Search for the cell housing the specified text and yield its (X, Y) center coordinate. 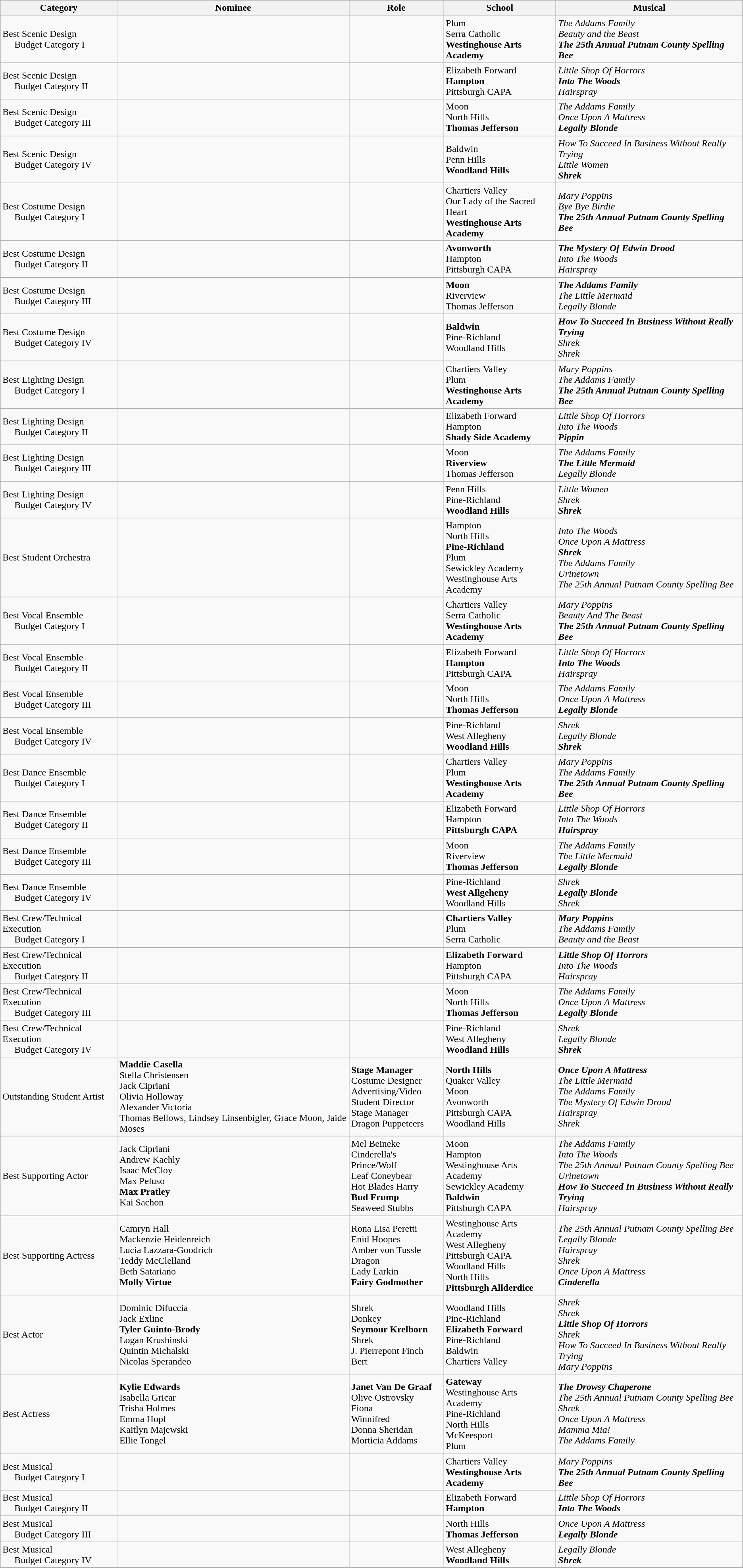
Best Lighting Design Budget Category III (59, 463)
Best Costume Design Budget Category I (59, 212)
Chartiers ValleyWestinghouse Arts Academy (500, 1472)
Into The WoodsOnce Upon A MattressShrekThe Addams FamilyUrinetownThe 25th Annual Putnam County Spelling Bee (649, 558)
Best Lighting Design Budget Category IV (59, 500)
Legally BlondeShrek (649, 1555)
Best Vocal Ensemble Budget Category I (59, 621)
The Addams FamilyBeauty and the BeastThe 25th Annual Putnam County Spelling Bee (649, 39)
Nominee (233, 8)
Kylie EdwardsIsabella GricarTrisha HolmesEmma HopfKaitlyn MajewskiEllie Tongel (233, 1414)
Best Lighting Design Budget Category I (59, 385)
Best Dance Ensemble Budget Category IV (59, 892)
GatewayWestinghouse Arts AcademyPine-RichlandNorth HillsMcKeesportPlum (500, 1414)
Camryn HallMackenzie HeidenreichLucia Lazzara-GoodrichTeddy McClellandBeth SatarianoMolly Virtue (233, 1255)
Mary PoppinsBye Bye BirdieThe 25th Annual Putnam County Spelling Bee (649, 212)
Best Musical Budget Category I (59, 1472)
Woodland HillsPine-RichlandElizabeth ForwardPine-RichlandBaldwinChartiers Valley (500, 1335)
Outstanding Student Artist (59, 1096)
Best Crew/Technical Execution Budget Category I (59, 929)
Chartiers ValleyOur Lady of the Sacred HeartWestinghouse Arts Academy (500, 212)
BaldwinPenn HillsWoodland Hills (500, 159)
Best Scenic Design Budget Category III (59, 117)
West AlleghenyWoodland Hills (500, 1555)
School (500, 8)
Best Vocal Ensemble Budget Category IV (59, 736)
Best Dance Ensemble Budget Category I (59, 777)
Mary PoppinsThe 25th Annual Putnam County Spelling Bee (649, 1472)
Dominic DifucciaJack ExlineTyler Guinto-BrodyLogan KrushinskiQuintin MichalskiNicolas Sperandeo (233, 1335)
Little Shop Of HorrorsInto The WoodsPippin (649, 426)
Best Vocal Ensemble Budget Category III (59, 699)
North HillsThomas Jefferson (500, 1529)
Best Musical Budget Category II (59, 1503)
Best Scenic Design Budget Category I (59, 39)
ShrekDonkeySeymour KrelbornShrekJ. Pierrepont FinchBert (396, 1335)
HamptonNorth HillsPine-RichlandPlumSewickley AcademyWestinghouse Arts Academy (500, 558)
Once Upon A MattressThe Little MermaidThe Addams FamilyThe Mystery Of Edwin DroodHairsprayShrek (649, 1096)
Best Supporting Actor (59, 1176)
Once Upon A MattressLegally Blonde (649, 1529)
Westinghouse Arts AcademyWest AlleghenyPittsburgh CAPAWoodland HillsNorth HillsPittsburgh Allderdice (500, 1255)
Elizabeth ForwardHamptonShady Side Academy (500, 426)
Little WomenShrekShrek (649, 500)
How To Succeed In Business Without Really TryingShrekShrek (649, 337)
BaldwinPine-RichlandWoodland Hills (500, 337)
Best Costume Design Budget Category IV (59, 337)
Rona Lisa PerettiEnid HoopesAmber von TussleDragonLady LarkinFairy Godmother (396, 1255)
Mel BeinekeCinderella's Prince/WolfLeaf ConeybearHot Blades HarryBud FrumpSeaweed Stubbs (396, 1176)
Best Musical Budget Category IV (59, 1555)
Musical (649, 8)
Best Crew/Technical Execution Budget Category II (59, 965)
Role (396, 8)
Best Scenic Design Budget Category II (59, 81)
Mary PoppinsThe Addams FamilyBeauty and the Beast (649, 929)
ShrekShrekLittle Shop Of HorrorsShrekHow To Succeed In Business Without Really TryingMary Poppins (649, 1335)
Penn HillsPine-RichlandWoodland Hills (500, 500)
North HillsQuaker ValleyMoonAvonworthPittsburgh CAPAWoodland Hills (500, 1096)
Little Shop Of HorrorsInto The Woods (649, 1503)
Best Supporting Actress (59, 1255)
Jack CiprianiAndrew KaehlyIsaac McCloyMax PelusoMax PratleyKai Sachon (233, 1176)
The Drowsy ChaperoneThe 25th Annual Putnam County Spelling BeeShrekOnce Upon A MattressMamma Mia!The Addams Family (649, 1414)
Best Student Orchestra (59, 558)
Pine-RichlandWest AllgehenyWoodland Hills (500, 892)
Best Actor (59, 1335)
Stage ManagerCostume DesignerAdvertising/VideoStudent DirectorStage ManagerDragon Puppeteers (396, 1096)
The 25th Annual Putnam County Spelling BeeLegally BlondeHairsprayShrekOnce Upon A MattressCinderella (649, 1255)
The Mystery Of Edwin DroodInto The WoodsHairspray (649, 259)
AvonworthHamptonPittsburgh CAPA (500, 259)
Best Musical Budget Category III (59, 1529)
Best Dance Ensemble Budget Category II (59, 820)
Best Dance Ensemble Budget Category III (59, 856)
Best Crew/Technical Execution Budget Category IV (59, 1038)
Chartiers ValleyPlumSerra Catholic (500, 929)
Best Costume Design Budget Category II (59, 259)
Best Scenic Design Budget Category IV (59, 159)
Elizabeth ForwardHampton (500, 1503)
Best Crew/Technical Execution Budget Category III (59, 1002)
Chartiers ValleySerra CatholicWestinghouse Arts Academy (500, 621)
The Addams FamilyInto The WoodsThe 25th Annual Putnam County Spelling BeeUrinetownHow To Succeed In Business Without Really TryingHairspray (649, 1176)
Maddie CasellaStella ChristensenJack CiprianiOlivia HollowayAlexander VictoriaThomas Bellows, Lindsey Linsenbigler, Grace Moon, Jaide Moses (233, 1096)
How To Succeed In Business Without Really TryingLittle WomenShrek (649, 159)
Mary PoppinsBeauty And The BeastThe 25th Annual Putnam County Spelling Bee (649, 621)
Best Costume Design Budget Category III (59, 296)
PlumSerra CatholicWestinghouse Arts Academy (500, 39)
Best Actress (59, 1414)
Category (59, 8)
Best Vocal Ensemble Budget Category II (59, 663)
MoonHamptonWestinghouse Arts AcademySewickley AcademyBaldwinPittsburgh CAPA (500, 1176)
Janet Van De GraafOlive OstrovskyFionaWinnifredDonna SheridanMorticia Addams (396, 1414)
Best Lighting Design Budget Category II (59, 426)
